Search for the cell housing the specified text and yield its [X, Y] center coordinate. 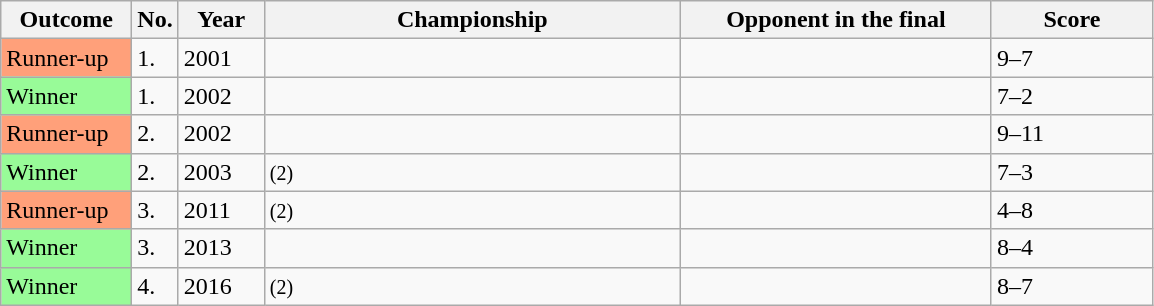
No. [155, 20]
Opponent in the final [836, 20]
2011 [221, 210]
9–7 [1072, 58]
Outcome [66, 20]
7–2 [1072, 96]
2013 [221, 248]
9–11 [1072, 134]
2016 [221, 286]
2003 [221, 172]
8–4 [1072, 248]
Score [1072, 20]
2001 [221, 58]
Year [221, 20]
Championship [472, 20]
4–8 [1072, 210]
8–7 [1072, 286]
7–3 [1072, 172]
4. [155, 286]
